Search for the cell housing the specified text and yield its (X, Y) center coordinate. 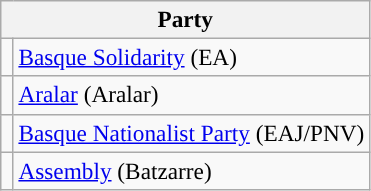
Party (186, 19)
Basque Solidarity (EA) (192, 57)
Assembly (Batzarre) (192, 170)
Aralar (Aralar) (192, 95)
Basque Nationalist Party (EAJ/PNV) (192, 133)
